Pinpoint the cell where the given text exists, returning its [X, Y] midpoint coordinate. 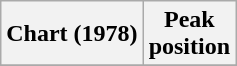
Peakposition [189, 34]
Chart (1978) [72, 34]
